Return the [x, y] coordinate for the center point of the cell that contains the specified text.  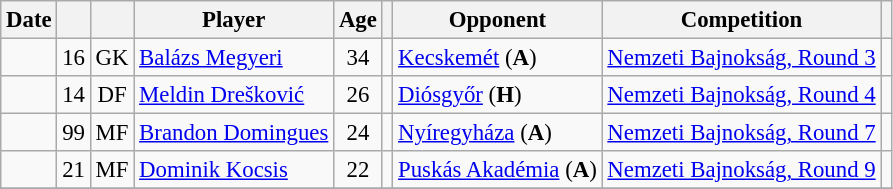
24 [358, 133]
Meldin Drešković [234, 95]
21 [74, 170]
26 [358, 95]
Kecskemét (A) [498, 58]
Diósgyőr (H) [498, 95]
99 [74, 133]
22 [358, 170]
Date [29, 20]
14 [74, 95]
Nemzeti Bajnokság, Round 3 [742, 58]
Nemzeti Bajnokság, Round 7 [742, 133]
DF [112, 95]
Balázs Megyeri [234, 58]
Nyíregyháza (A) [498, 133]
Nemzeti Bajnokság, Round 9 [742, 170]
Dominik Kocsis [234, 170]
Competition [742, 20]
34 [358, 58]
Brandon Domingues [234, 133]
Nemzeti Bajnokság, Round 4 [742, 95]
Puskás Akadémia (A) [498, 170]
16 [74, 58]
Age [358, 20]
GK [112, 58]
Player [234, 20]
Opponent [498, 20]
